From the cell containing the given text, extract its center point as [x, y] coordinate. 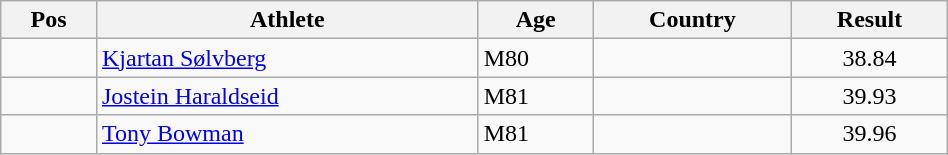
Country [692, 20]
Result [870, 20]
Pos [49, 20]
Athlete [287, 20]
39.93 [870, 96]
M80 [536, 58]
38.84 [870, 58]
Jostein Haraldseid [287, 96]
Age [536, 20]
Kjartan Sølvberg [287, 58]
Tony Bowman [287, 134]
39.96 [870, 134]
